For the text-containing cell, return its midpoint in (X, Y) coordinate format. 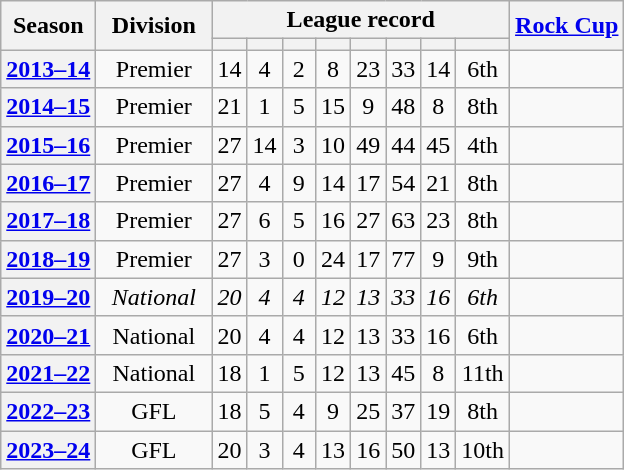
2 (299, 69)
2013–14 (48, 69)
League record (361, 20)
Season (48, 26)
2014–15 (48, 107)
77 (404, 259)
50 (404, 449)
2021–22 (48, 373)
24 (334, 259)
Rock Cup (567, 26)
4th (483, 145)
2017–18 (48, 221)
37 (404, 411)
9th (483, 259)
10 (334, 145)
6 (264, 221)
2015–16 (48, 145)
49 (368, 145)
44 (404, 145)
54 (404, 183)
11th (483, 373)
Division (154, 26)
63 (404, 221)
25 (368, 411)
2023–24 (48, 449)
19 (438, 411)
2022–23 (48, 411)
0 (299, 259)
48 (404, 107)
15 (334, 107)
2016–17 (48, 183)
2018–19 (48, 259)
2019–20 (48, 297)
2020–21 (48, 335)
10th (483, 449)
